Search for the cell housing the specified text and yield its [X, Y] center coordinate. 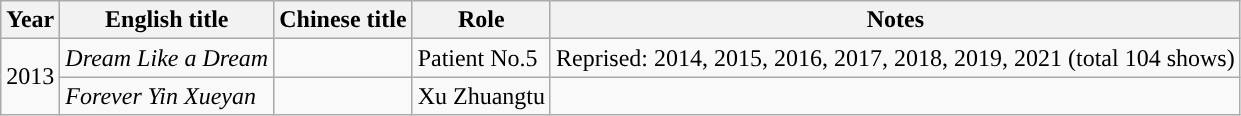
Reprised: 2014, 2015, 2016, 2017, 2018, 2019, 2021 (total 104 shows) [895, 58]
Forever Yin Xueyan [167, 96]
2013 [30, 77]
Chinese title [343, 20]
Patient No.5 [481, 58]
Xu Zhuangtu [481, 96]
Dream Like a Dream [167, 58]
Role [481, 20]
Year [30, 20]
English title [167, 20]
Notes [895, 20]
